Provide the (X, Y) coordinate of the cell's center where the given text is located.  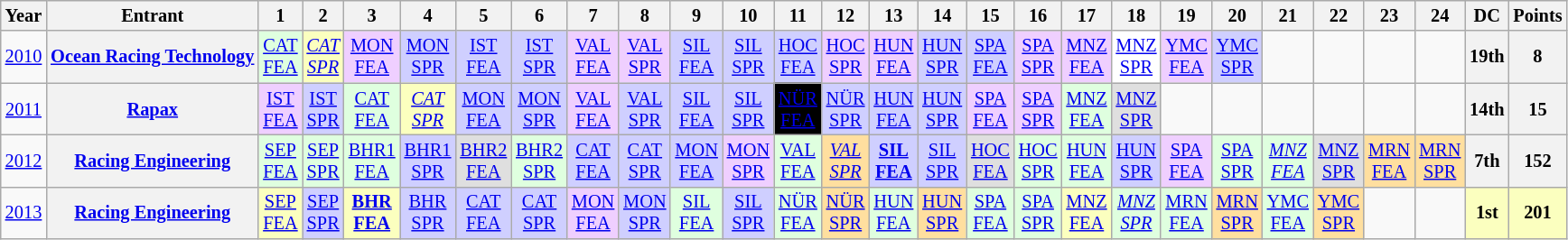
Points (1537, 15)
BHR2SPR (539, 161)
11 (798, 15)
152 (1537, 161)
2011 (23, 109)
16 (1039, 15)
BHRFEA (372, 213)
BHR2FEA (483, 161)
2 (322, 15)
19th (1487, 57)
14 (942, 15)
21 (1288, 15)
22 (1339, 15)
Year (23, 15)
14th (1487, 109)
6 (539, 15)
BHRSPR (428, 213)
18 (1136, 15)
5 (483, 15)
10 (748, 15)
7th (1487, 161)
2010 (23, 57)
2012 (23, 161)
Ocean Racing Technology (152, 57)
DC (1487, 15)
23 (1389, 15)
Entrant (152, 15)
19 (1186, 15)
2013 (23, 213)
12 (845, 15)
BHR1SPR (428, 161)
4 (428, 15)
1 (280, 15)
3 (372, 15)
17 (1086, 15)
24 (1440, 15)
BHR1FEA (372, 161)
9 (695, 15)
13 (893, 15)
1st (1487, 213)
201 (1537, 213)
Rapax (152, 109)
7 (593, 15)
20 (1237, 15)
